Scan for the cell matching the given text and deliver its (X, Y) coordinate at center. 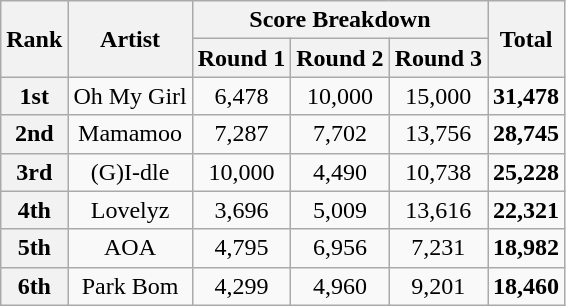
2nd (34, 134)
18,982 (526, 248)
4th (34, 210)
Round 1 (241, 58)
28,745 (526, 134)
Total (526, 39)
18,460 (526, 286)
Park Bom (130, 286)
Artist (130, 39)
7,287 (241, 134)
3,696 (241, 210)
4,960 (340, 286)
5,009 (340, 210)
Score Breakdown (340, 20)
Lovelyz (130, 210)
6th (34, 286)
5th (34, 248)
7,231 (438, 248)
4,490 (340, 172)
3rd (34, 172)
Mamamoo (130, 134)
AOA (130, 248)
Round 2 (340, 58)
Oh My Girl (130, 96)
22,321 (526, 210)
1st (34, 96)
13,616 (438, 210)
25,228 (526, 172)
13,756 (438, 134)
9,201 (438, 286)
(G)I-dle (130, 172)
15,000 (438, 96)
Round 3 (438, 58)
6,478 (241, 96)
4,299 (241, 286)
6,956 (340, 248)
10,738 (438, 172)
Rank (34, 39)
31,478 (526, 96)
4,795 (241, 248)
7,702 (340, 134)
